Search for the cell housing the specified text and yield its [X, Y] center coordinate. 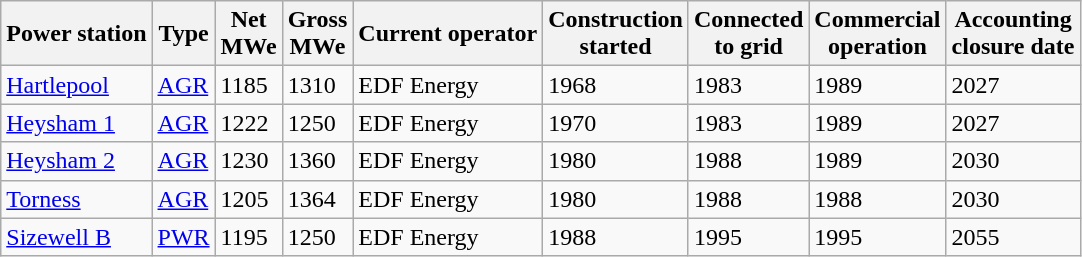
PWR [184, 237]
Heysham 2 [76, 161]
Torness [76, 199]
1360 [318, 161]
Construction started [616, 34]
1364 [318, 199]
Power station [76, 34]
1195 [248, 237]
Sizewell B [76, 237]
2055 [1013, 237]
1970 [616, 123]
Accountingclosure date [1013, 34]
Current operator [448, 34]
GrossMWe [318, 34]
NetMWe [248, 34]
1222 [248, 123]
1310 [318, 85]
Heysham 1 [76, 123]
Type [184, 34]
Connectedto grid [748, 34]
1968 [616, 85]
Commercialoperation [878, 34]
1205 [248, 199]
1230 [248, 161]
1185 [248, 85]
Hartlepool [76, 85]
